Extract the (X, Y) coordinate from the center of the cell holding the provided text.  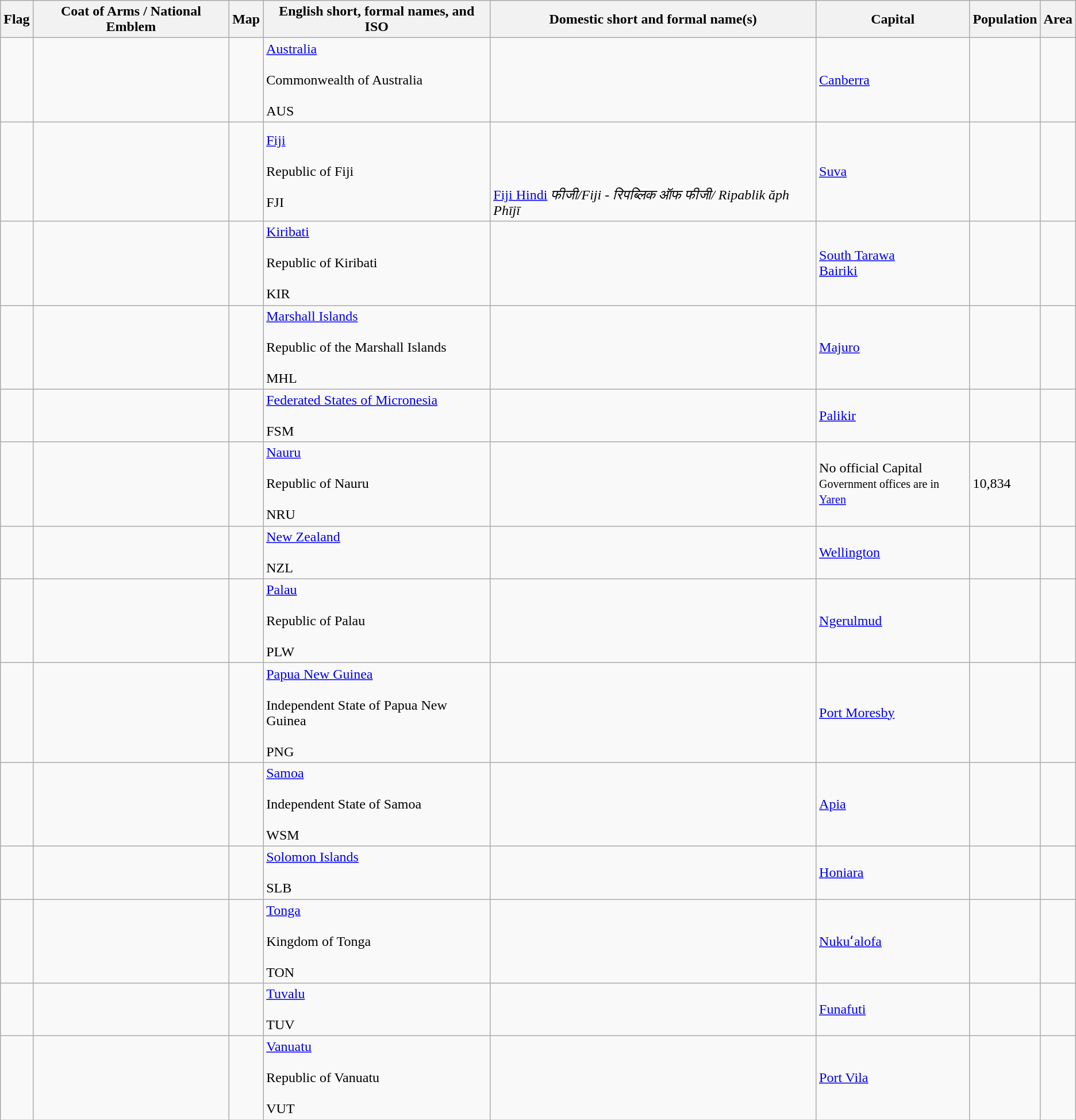
Solomon IslandsSLB (377, 872)
Map (246, 20)
Honiara (893, 872)
Nukuʻalofa (893, 941)
Capital (893, 20)
PalauRepublic of PalauPLW (377, 621)
10,834 (1005, 484)
Funafuti (893, 1010)
South TarawaBairiki (893, 263)
Majuro (893, 347)
Wellington (893, 552)
FijiRepublic of FijiFJI (377, 171)
New ZealandNZL (377, 552)
NauruRepublic of NauruNRU (377, 484)
No official CapitalGovernment offices are in Yaren (893, 484)
Federated States of MicronesiaFSM (377, 415)
Population (1005, 20)
Flag (17, 20)
KiribatiRepublic of KiribatiKIR (377, 263)
Port Moresby (893, 713)
Apia (893, 804)
Suva (893, 171)
AustraliaCommonwealth of AustraliaAUS (377, 80)
Marshall IslandsRepublic of the Marshall IslandsMHL (377, 347)
Coat of Arms / National Emblem (131, 20)
Fiji Hindi फीजी/Fiji - रिपब्लिक ऑफ फीजी/ Ripablik ăph Phījī (653, 171)
Canberra (893, 80)
Port Vila (893, 1078)
Palikir (893, 415)
Area (1058, 20)
Domestic short and formal name(s) (653, 20)
TongaKingdom of TongaTON (377, 941)
Ngerulmud (893, 621)
VanuatuRepublic of VanuatuVUT (377, 1078)
English short, formal names, and ISO (377, 20)
Papua New GuineaIndependent State of Papua New GuineaPNG (377, 713)
SamoaIndependent State of SamoaWSM (377, 804)
TuvaluTUV (377, 1010)
